Locate the cell with the specified text and output its (x, y) center coordinate. 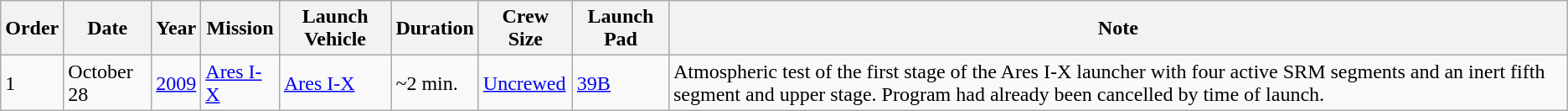
Order (32, 29)
Date (107, 29)
1 (32, 82)
Launch Pad (620, 29)
Year (176, 29)
Mission (240, 29)
~2 min. (435, 82)
Note (1117, 29)
Crew Size (525, 29)
October 28 (107, 82)
Launch Vehicle (335, 29)
Uncrewed (525, 82)
Duration (435, 29)
2009 (176, 82)
39B (620, 82)
